Scan for the cell matching the given text and deliver its (X, Y) coordinate at center. 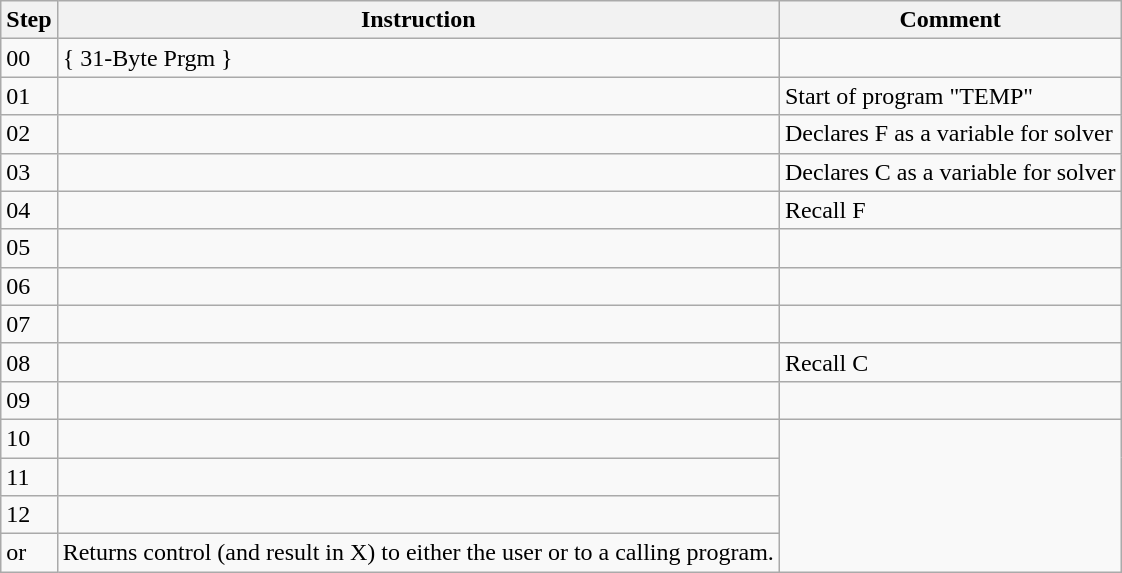
07 (29, 324)
Instruction (418, 20)
02 (29, 134)
or (29, 553)
Declares F as a variable for solver (950, 134)
Recall C (950, 362)
10 (29, 438)
00 (29, 58)
Declares C as a variable for solver (950, 172)
05 (29, 248)
Comment (950, 20)
{ 31-Byte Prgm } (418, 58)
08 (29, 362)
Returns control (and result in X) to either the user or to a calling program. (418, 553)
11 (29, 477)
01 (29, 96)
04 (29, 210)
09 (29, 400)
03 (29, 172)
06 (29, 286)
Step (29, 20)
Start of program "TEMP" (950, 96)
12 (29, 515)
Recall F (950, 210)
